From the cell containing the given text, extract its center point as [X, Y] coordinate. 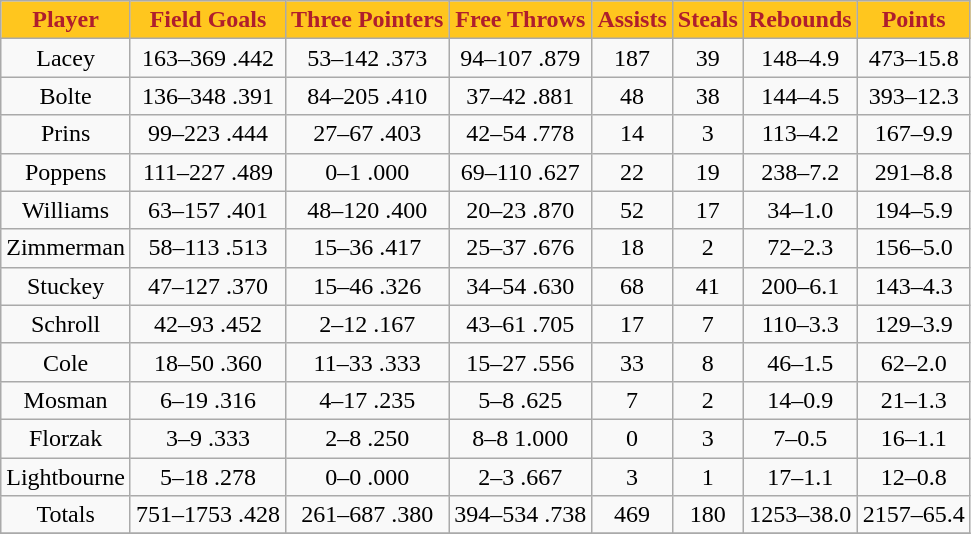
2157–65.4 [914, 515]
94–107 .879 [520, 58]
Field Goals [208, 20]
37–42 .881 [520, 96]
38 [708, 96]
53–142 .373 [368, 58]
16–1.1 [914, 438]
394–534 .738 [520, 515]
17–1.1 [800, 477]
Free Throws [520, 20]
Lightbourne [66, 477]
261–687 .380 [368, 515]
48–120 .400 [368, 210]
Schroll [66, 324]
Zimmerman [66, 248]
15–36 .417 [368, 248]
2–3 .667 [520, 477]
20–23 .870 [520, 210]
156–5.0 [914, 248]
0–0 .000 [368, 477]
291–8.8 [914, 172]
34–1.0 [800, 210]
19 [708, 172]
7–0.5 [800, 438]
21–1.3 [914, 400]
2–12 .167 [368, 324]
72–2.3 [800, 248]
42–93 .452 [208, 324]
84–205 .410 [368, 96]
Assists [632, 20]
99–223 .444 [208, 134]
Cole [66, 362]
113–4.2 [800, 134]
187 [632, 58]
22 [632, 172]
2–8 .250 [368, 438]
47–127 .370 [208, 286]
14 [632, 134]
0–1 .000 [368, 172]
0 [632, 438]
43–61 .705 [520, 324]
Steals [708, 20]
163–369 .442 [208, 58]
Prins [66, 134]
3–9 .333 [208, 438]
Three Pointers [368, 20]
469 [632, 515]
27–67 .403 [368, 134]
Lacey [66, 58]
46–1.5 [800, 362]
69–110 .627 [520, 172]
48 [632, 96]
8–8 1.000 [520, 438]
Bolte [66, 96]
Rebounds [800, 20]
68 [632, 286]
194–5.9 [914, 210]
6–19 .316 [208, 400]
15–27 .556 [520, 362]
1253–38.0 [800, 515]
Points [914, 20]
18 [632, 248]
63–157 .401 [208, 210]
Totals [66, 515]
1 [708, 477]
136–348 .391 [208, 96]
15–46 .326 [368, 286]
143–4.3 [914, 286]
41 [708, 286]
144–4.5 [800, 96]
167–9.9 [914, 134]
148–4.9 [800, 58]
393–12.3 [914, 96]
33 [632, 362]
39 [708, 58]
4–17 .235 [368, 400]
473–15.8 [914, 58]
34–54 .630 [520, 286]
129–3.9 [914, 324]
5–18 .278 [208, 477]
52 [632, 210]
111–227 .489 [208, 172]
Poppens [66, 172]
Mosman [66, 400]
25–37 .676 [520, 248]
5–8 .625 [520, 400]
18–50 .360 [208, 362]
238–7.2 [800, 172]
Stuckey [66, 286]
Williams [66, 210]
62–2.0 [914, 362]
58–113 .513 [208, 248]
Florzak [66, 438]
14–0.9 [800, 400]
12–0.8 [914, 477]
200–6.1 [800, 286]
42–54 .778 [520, 134]
751–1753 .428 [208, 515]
Player [66, 20]
180 [708, 515]
8 [708, 362]
11–33 .333 [368, 362]
110–3.3 [800, 324]
